Locate the cell with the specified text and output its [x, y] center coordinate. 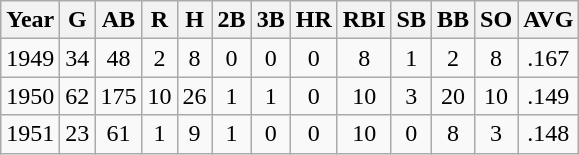
Year [30, 20]
.149 [548, 96]
48 [118, 58]
H [194, 20]
RBI [364, 20]
2B [232, 20]
62 [78, 96]
3B [270, 20]
26 [194, 96]
9 [194, 134]
34 [78, 58]
.167 [548, 58]
AB [118, 20]
R [160, 20]
.148 [548, 134]
BB [452, 20]
20 [452, 96]
SB [411, 20]
SO [496, 20]
1950 [30, 96]
HR [314, 20]
23 [78, 134]
1949 [30, 58]
G [78, 20]
61 [118, 134]
1951 [30, 134]
175 [118, 96]
AVG [548, 20]
